From the cell containing the given text, extract its center point as [X, Y] coordinate. 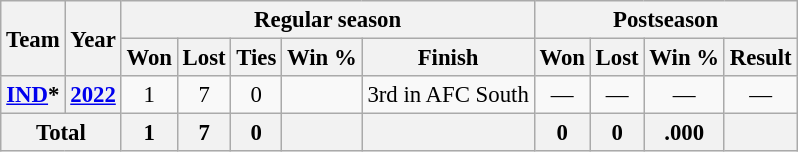
Result [760, 58]
Total [61, 133]
Ties [256, 58]
3rd in AFC South [448, 95]
Team [33, 38]
2022 [93, 95]
Year [93, 38]
Finish [448, 58]
.000 [684, 133]
Postseason [666, 20]
Regular season [328, 20]
IND* [33, 95]
